Identify which cell holds the provided text, then report its (x, y) central coordinate. 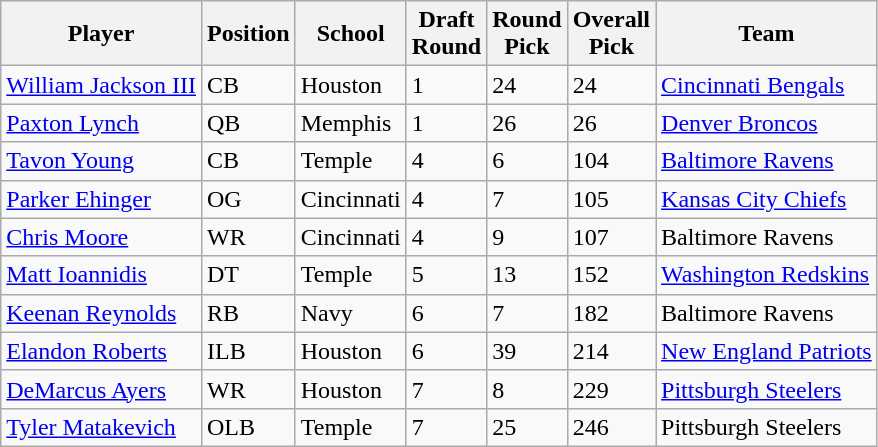
Matt Ioannidis (102, 275)
Navy (350, 313)
QB (248, 123)
Keenan Reynolds (102, 313)
13 (527, 275)
DraftRound (446, 34)
105 (611, 199)
25 (527, 427)
Player (102, 34)
5 (446, 275)
William Jackson III (102, 85)
DeMarcus Ayers (102, 389)
Kansas City Chiefs (767, 199)
Elandon Roberts (102, 351)
Tyler Matakevich (102, 427)
OverallPick (611, 34)
8 (527, 389)
Parker Ehinger (102, 199)
School (350, 34)
RoundPick (527, 34)
Tavon Young (102, 161)
152 (611, 275)
229 (611, 389)
Team (767, 34)
OLB (248, 427)
Paxton Lynch (102, 123)
182 (611, 313)
39 (527, 351)
104 (611, 161)
107 (611, 237)
246 (611, 427)
Denver Broncos (767, 123)
OG (248, 199)
Memphis (350, 123)
New England Patriots (767, 351)
Chris Moore (102, 237)
Cincinnati Bengals (767, 85)
Washington Redskins (767, 275)
DT (248, 275)
RB (248, 313)
9 (527, 237)
214 (611, 351)
ILB (248, 351)
Position (248, 34)
